From the cell containing the given text, extract its center point as [x, y] coordinate. 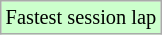
Fastest session lap [81, 17]
